Search for the cell housing the specified text and yield its [x, y] center coordinate. 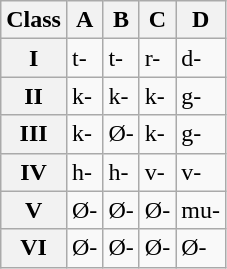
VI [34, 248]
A [84, 20]
B [121, 20]
V [34, 210]
mu- [201, 210]
C [157, 20]
r- [157, 58]
III [34, 134]
d- [201, 58]
I [34, 58]
Class [34, 20]
IV [34, 172]
II [34, 96]
D [201, 20]
